Pinpoint the cell where the given text exists, returning its (x, y) midpoint coordinate. 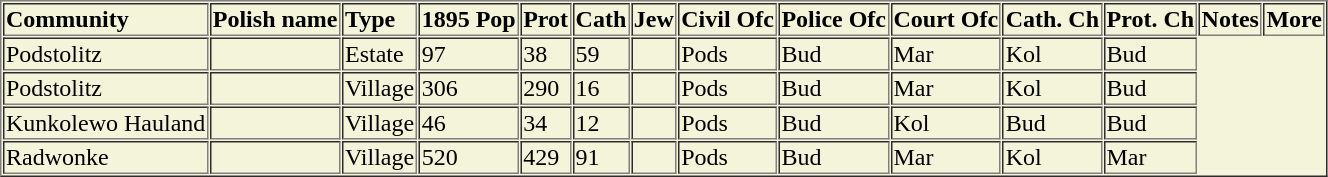
Estate (380, 54)
12 (602, 122)
Community (106, 20)
Notes (1230, 20)
Kunkolewo Hauland (106, 122)
Civil Ofc (728, 20)
Court Ofc (946, 20)
429 (546, 158)
Police Ofc (834, 20)
More (1294, 20)
16 (602, 88)
Cath. Ch (1052, 20)
Prot. Ch (1151, 20)
306 (469, 88)
520 (469, 158)
91 (602, 158)
38 (546, 54)
290 (546, 88)
Type (380, 20)
Polish name (276, 20)
34 (546, 122)
Radwonke (106, 158)
Cath (602, 20)
97 (469, 54)
46 (469, 122)
Prot (546, 20)
Jew (654, 20)
59 (602, 54)
1895 Pop (469, 20)
